From the cell containing the given text, extract its center point as (X, Y) coordinate. 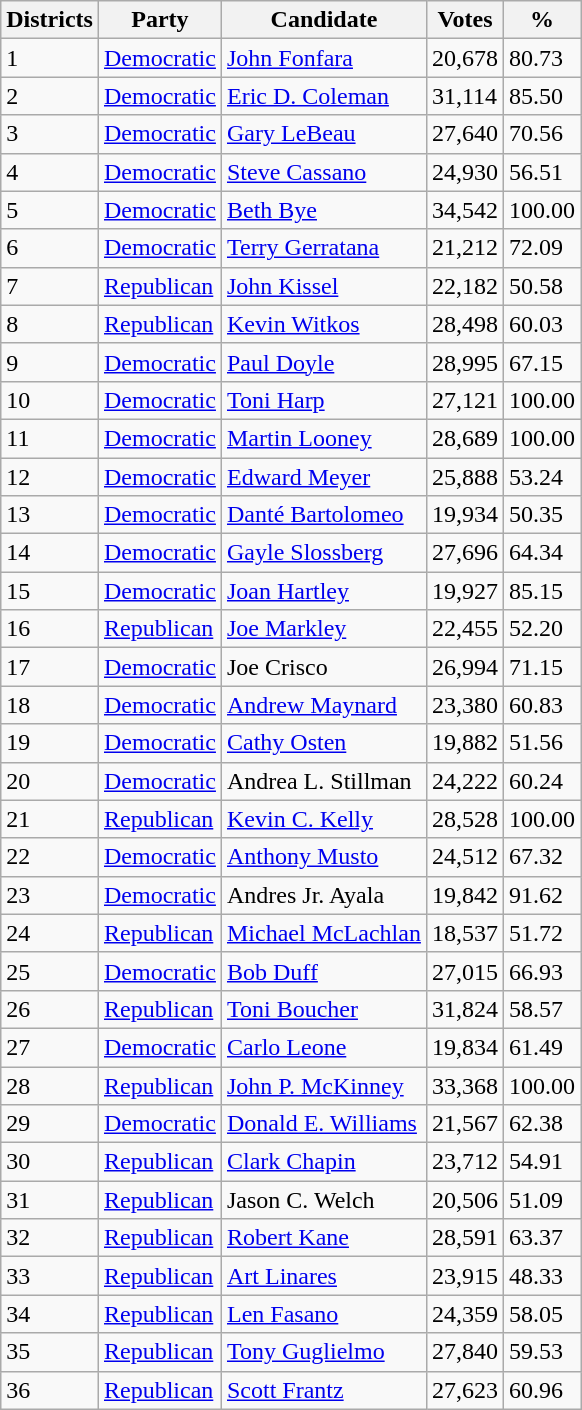
Toni Boucher (324, 1009)
Joe Crisco (324, 667)
27,015 (464, 971)
64.34 (542, 553)
22,455 (464, 629)
18,537 (464, 933)
Candidate (324, 20)
Beth Bye (324, 210)
53.24 (542, 477)
24 (50, 933)
2 (50, 96)
24,512 (464, 857)
28,689 (464, 438)
62.38 (542, 1124)
Kevin Witkos (324, 324)
Tony Guglielmo (324, 1352)
59.53 (542, 1352)
25 (50, 971)
28 (50, 1085)
54.91 (542, 1162)
Carlo Leone (324, 1047)
19,842 (464, 895)
John Kissel (324, 286)
27,696 (464, 553)
John Fonfara (324, 58)
20,506 (464, 1200)
20 (50, 781)
19,934 (464, 515)
9 (50, 362)
Jason C. Welch (324, 1200)
58.05 (542, 1314)
Joe Markley (324, 629)
12 (50, 477)
80.73 (542, 58)
Toni Harp (324, 400)
Party (160, 20)
50.58 (542, 286)
21,212 (464, 248)
67.15 (542, 362)
23,915 (464, 1276)
Joan Hartley (324, 591)
56.51 (542, 172)
4 (50, 172)
19 (50, 743)
34 (50, 1314)
Robert Kane (324, 1238)
52.20 (542, 629)
11 (50, 438)
7 (50, 286)
19,882 (464, 743)
50.35 (542, 515)
60.24 (542, 781)
66.93 (542, 971)
27,840 (464, 1352)
28,995 (464, 362)
15 (50, 591)
60.96 (542, 1390)
51.56 (542, 743)
27 (50, 1047)
Kevin C. Kelly (324, 819)
85.50 (542, 96)
85.15 (542, 591)
19,927 (464, 591)
Andrea L. Stillman (324, 781)
29 (50, 1124)
Clark Chapin (324, 1162)
23,380 (464, 705)
% (542, 20)
Gayle Slossberg (324, 553)
Districts (50, 20)
3 (50, 134)
61.49 (542, 1047)
33 (50, 1276)
Gary LeBeau (324, 134)
8 (50, 324)
31,824 (464, 1009)
22,182 (464, 286)
6 (50, 248)
28,591 (464, 1238)
Martin Looney (324, 438)
34,542 (464, 210)
Edward Meyer (324, 477)
22 (50, 857)
31 (50, 1200)
19,834 (464, 1047)
Cathy Osten (324, 743)
72.09 (542, 248)
13 (50, 515)
Art Linares (324, 1276)
24,930 (464, 172)
Terry Gerratana (324, 248)
51.09 (542, 1200)
21 (50, 819)
51.72 (542, 933)
58.57 (542, 1009)
63.37 (542, 1238)
Andres Jr. Ayala (324, 895)
10 (50, 400)
27,640 (464, 134)
26 (50, 1009)
36 (50, 1390)
91.62 (542, 895)
Paul Doyle (324, 362)
71.15 (542, 667)
20,678 (464, 58)
60.03 (542, 324)
Andrew Maynard (324, 705)
30 (50, 1162)
23 (50, 895)
28,498 (464, 324)
Eric D. Coleman (324, 96)
Steve Cassano (324, 172)
70.56 (542, 134)
Votes (464, 20)
1 (50, 58)
35 (50, 1352)
48.33 (542, 1276)
21,567 (464, 1124)
25,888 (464, 477)
Scott Frantz (324, 1390)
John P. McKinney (324, 1085)
24,359 (464, 1314)
14 (50, 553)
33,368 (464, 1085)
27,623 (464, 1390)
Michael McLachlan (324, 933)
24,222 (464, 781)
32 (50, 1238)
17 (50, 667)
5 (50, 210)
Bob Duff (324, 971)
26,994 (464, 667)
Danté Bartolomeo (324, 515)
60.83 (542, 705)
16 (50, 629)
Len Fasano (324, 1314)
28,528 (464, 819)
18 (50, 705)
67.32 (542, 857)
31,114 (464, 96)
Donald E. Williams (324, 1124)
23,712 (464, 1162)
Anthony Musto (324, 857)
27,121 (464, 400)
